Scan for the cell matching the given text and deliver its [X, Y] coordinate at center. 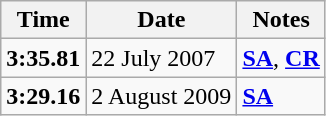
3:35.81 [44, 58]
SA, CR [281, 58]
SA [281, 96]
22 July 2007 [162, 58]
3:29.16 [44, 96]
Time [44, 20]
Notes [281, 20]
Date [162, 20]
2 August 2009 [162, 96]
